Scan for the cell matching the given text and deliver its [x, y] coordinate at center. 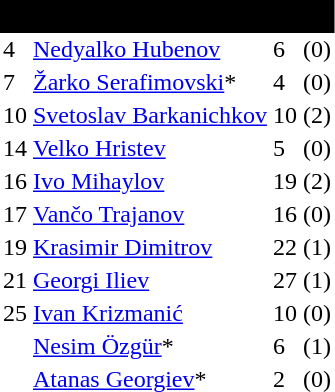
Midfielders [167, 16]
Vančo Trajanov [150, 214]
Ivan Krizmanić [150, 314]
Georgi Iliev [150, 280]
Velko Hristev [150, 148]
27 [285, 280]
Nesim Özgür* [150, 346]
Nedyalko Hubenov [150, 50]
Krasimir Dimitrov [150, 248]
25 [15, 314]
7 [15, 82]
21 [15, 280]
Žarko Serafimovski* [150, 82]
22 [285, 248]
Svetoslav Barkanichkov [150, 116]
14 [15, 148]
Ivo Mihaylov [150, 182]
17 [15, 214]
5 [285, 148]
